Search for the cell housing the specified text and yield its (X, Y) center coordinate. 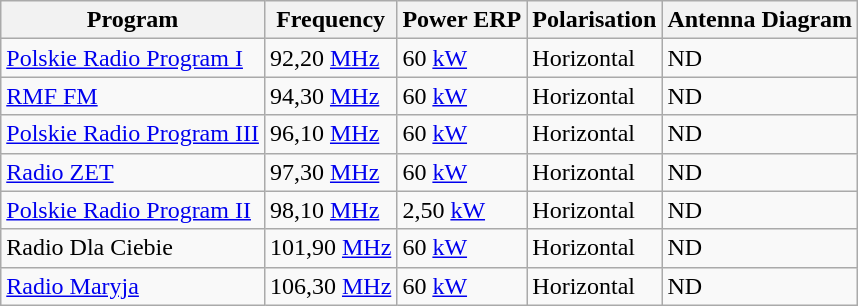
106,30 MHz (330, 286)
Polarisation (594, 20)
Polskie Radio Program I (133, 58)
Power ERP (462, 20)
Radio Maryja (133, 286)
96,10 MHz (330, 134)
97,30 MHz (330, 172)
98,10 MHz (330, 210)
Frequency (330, 20)
Radio Dla Ciebie (133, 248)
2,50 kW (462, 210)
Polskie Radio Program II (133, 210)
101,90 MHz (330, 248)
Program (133, 20)
94,30 MHz (330, 96)
RMF FM (133, 96)
Antenna Diagram (760, 20)
Polskie Radio Program III (133, 134)
92,20 MHz (330, 58)
Radio ZET (133, 172)
